Find where the given text appears and provide that cell's center as (X, Y) coordinate. 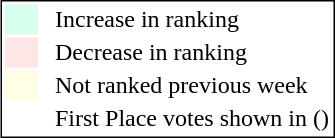
First Place votes shown in () (192, 119)
Increase in ranking (192, 19)
Not ranked previous week (192, 85)
Decrease in ranking (192, 53)
